Return the (x, y) coordinate for the center point of the cell that contains the specified text.  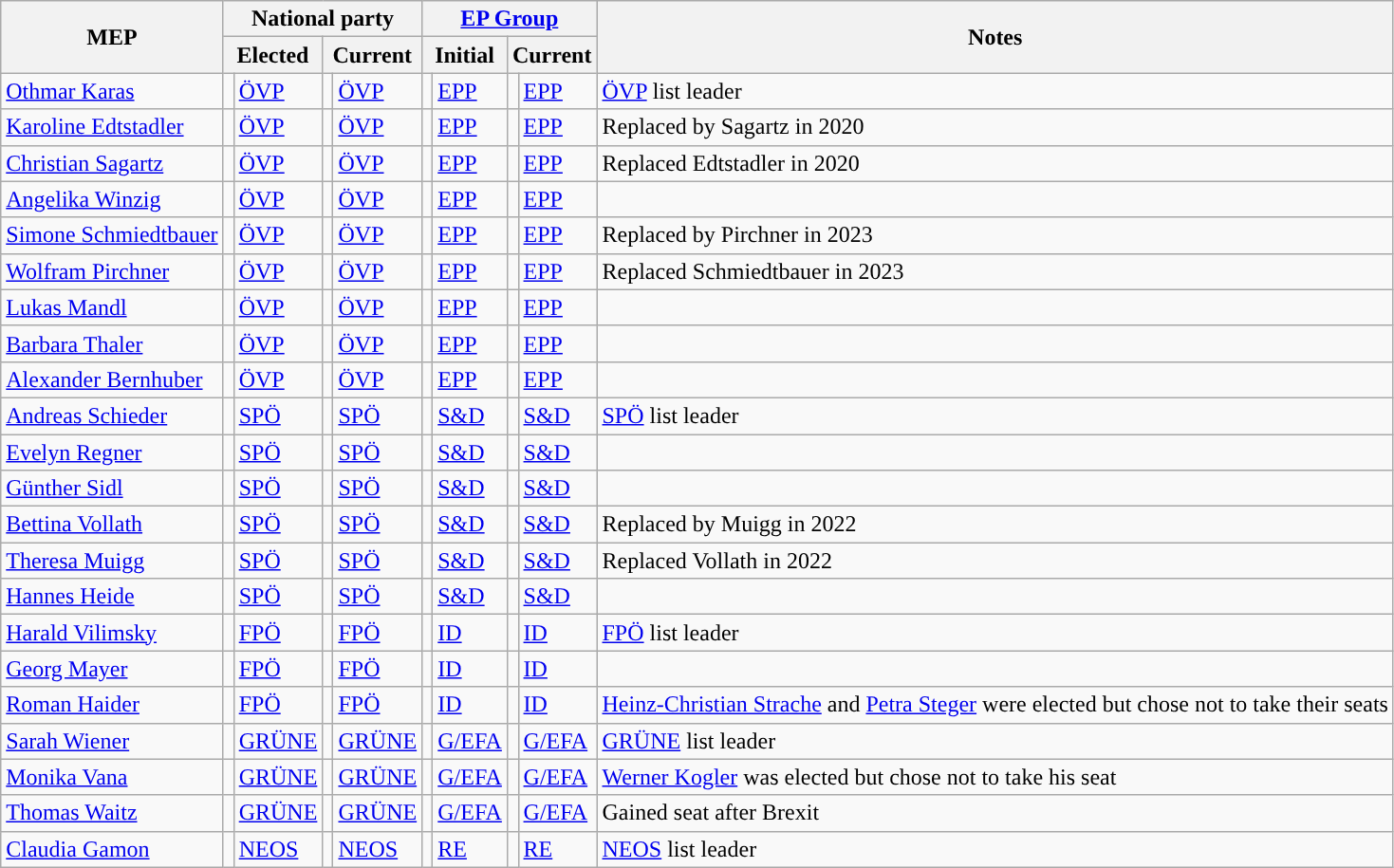
Othmar Karas (112, 91)
Bettina Vollath (112, 525)
Claudia Gamon (112, 849)
Günther Sidl (112, 489)
Replaced by Sagartz in 2020 (994, 127)
Initial (465, 55)
Barbara Thaler (112, 343)
National party (323, 19)
EP Group (510, 19)
Heinz-Christian Strache and Petra Steger were elected but chose not to take their seats (994, 705)
Notes (994, 37)
Replaced Edtstadler in 2020 (994, 163)
Lukas Mandl (112, 307)
Elected (273, 55)
MEP (112, 37)
Angelika Winzig (112, 199)
Evelyn Regner (112, 452)
NEOS list leader (994, 849)
Thomas Waitz (112, 813)
Replaced Vollath in 2022 (994, 561)
Monika Vana (112, 777)
Karoline Edtstadler (112, 127)
Werner Kogler was elected but chose not to take his seat (994, 777)
Roman Haider (112, 705)
Replaced by Muigg in 2022 (994, 525)
Georg Mayer (112, 669)
Theresa Muigg (112, 561)
Andreas Schieder (112, 416)
Harald Vilimsky (112, 633)
Hannes Heide (112, 597)
Simone Schmiedtbauer (112, 235)
Sarah Wiener (112, 741)
Wolfram Pirchner (112, 271)
ÖVP list leader (994, 91)
SPÖ list leader (994, 416)
Gained seat after Brexit (994, 813)
GRÜNE list leader (994, 741)
Replaced Schmiedtbauer in 2023 (994, 271)
FPÖ list leader (994, 633)
Alexander Bernhuber (112, 379)
Christian Sagartz (112, 163)
Replaced by Pirchner in 2023 (994, 235)
